Find where the given text appears and provide that cell's center as (x, y) coordinate. 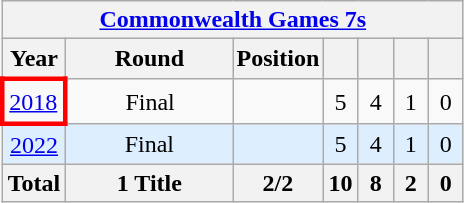
Year (34, 59)
10 (340, 183)
2018 (34, 101)
Total (34, 183)
Round (150, 59)
2022 (34, 144)
2/2 (278, 183)
8 (376, 183)
1 Title (150, 183)
2 (410, 183)
Position (278, 59)
Commonwealth Games 7s (232, 20)
